From the cell containing the given text, extract its center point as (x, y) coordinate. 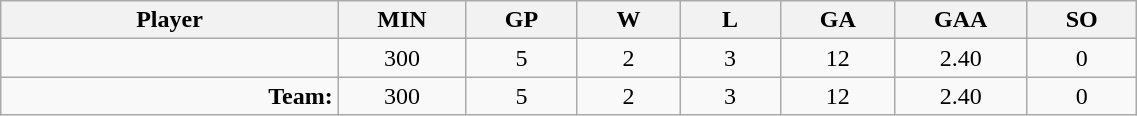
W (628, 20)
Player (170, 20)
GP (522, 20)
SO (1081, 20)
GAA (961, 20)
L (730, 20)
GA (838, 20)
Team: (170, 96)
MIN (402, 20)
